Find where the given text appears and provide that cell's center as [x, y] coordinate. 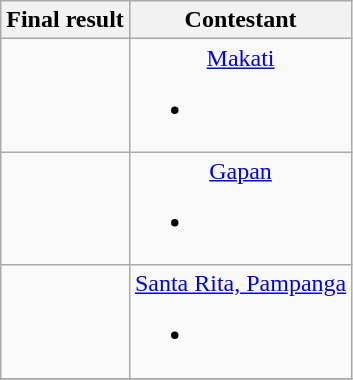
Gapan [240, 208]
Makati [240, 96]
Contestant [240, 20]
Final result [66, 20]
Santa Rita, Pampanga [240, 322]
